Return the (x, y) coordinate for the center point of the cell that contains the specified text.  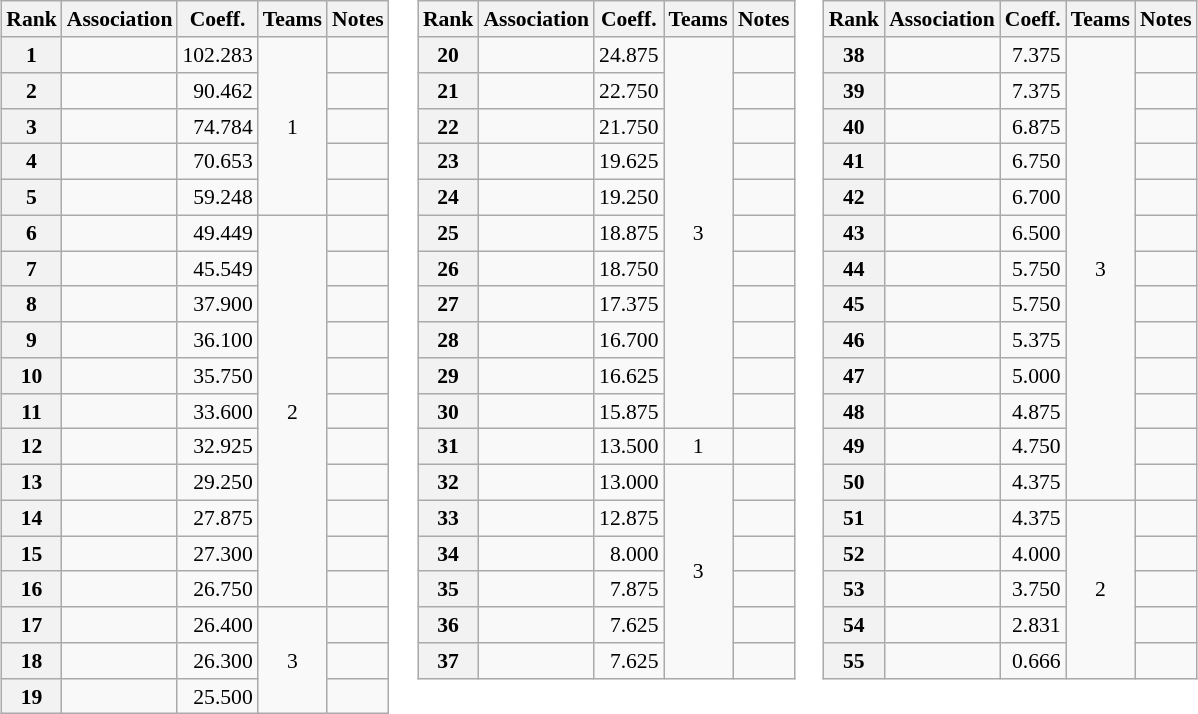
35.750 (217, 376)
6 (32, 233)
22.750 (628, 91)
32.925 (217, 447)
32 (448, 482)
5.375 (1033, 340)
17 (32, 625)
40 (854, 126)
8 (32, 304)
27.300 (217, 554)
25.500 (217, 696)
5.000 (1033, 376)
6.700 (1033, 197)
59.248 (217, 197)
14 (32, 518)
13.500 (628, 447)
24 (448, 197)
11 (32, 411)
52 (854, 554)
9 (32, 340)
17.375 (628, 304)
19.250 (628, 197)
36.100 (217, 340)
16.700 (628, 340)
70.653 (217, 162)
19.625 (628, 162)
49 (854, 447)
27.875 (217, 518)
25 (448, 233)
21.750 (628, 126)
26.750 (217, 589)
15.875 (628, 411)
26.400 (217, 625)
21 (448, 91)
28 (448, 340)
36 (448, 625)
20 (448, 55)
41 (854, 162)
22 (448, 126)
34 (448, 554)
23 (448, 162)
4.000 (1033, 554)
27 (448, 304)
29 (448, 376)
35 (448, 589)
2.831 (1033, 625)
55 (854, 661)
37.900 (217, 304)
24.875 (628, 55)
18.750 (628, 269)
6.875 (1033, 126)
6.750 (1033, 162)
26 (448, 269)
102.283 (217, 55)
46 (854, 340)
18 (32, 661)
31 (448, 447)
13 (32, 482)
5 (32, 197)
43 (854, 233)
26.300 (217, 661)
19 (32, 696)
33 (448, 518)
30 (448, 411)
45 (854, 304)
18.875 (628, 233)
49.449 (217, 233)
74.784 (217, 126)
38 (854, 55)
90.462 (217, 91)
48 (854, 411)
6.500 (1033, 233)
10 (32, 376)
13.000 (628, 482)
54 (854, 625)
16 (32, 589)
37 (448, 661)
12 (32, 447)
47 (854, 376)
44 (854, 269)
53 (854, 589)
45.549 (217, 269)
7 (32, 269)
4.750 (1033, 447)
7.875 (628, 589)
15 (32, 554)
50 (854, 482)
51 (854, 518)
39 (854, 91)
12.875 (628, 518)
4.875 (1033, 411)
3.750 (1033, 589)
16.625 (628, 376)
0.666 (1033, 661)
42 (854, 197)
33.600 (217, 411)
8.000 (628, 554)
29.250 (217, 482)
4 (32, 162)
